For the text-containing cell, return its midpoint in [x, y] coordinate format. 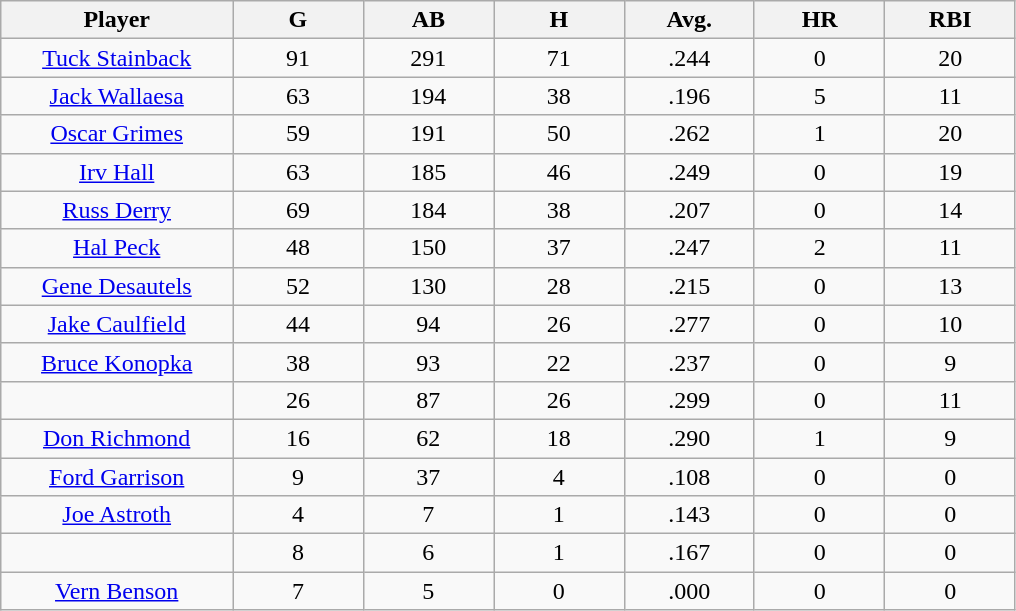
130 [428, 286]
.290 [689, 438]
191 [428, 134]
Ford Garrison [117, 477]
Tuck Stainback [117, 58]
Russ Derry [117, 210]
8 [298, 553]
.299 [689, 400]
Gene Desautels [117, 286]
Player [117, 20]
91 [298, 58]
Vern Benson [117, 591]
28 [559, 286]
18 [559, 438]
Oscar Grimes [117, 134]
184 [428, 210]
291 [428, 58]
.143 [689, 515]
.262 [689, 134]
48 [298, 248]
.167 [689, 553]
.000 [689, 591]
19 [950, 172]
71 [559, 58]
.207 [689, 210]
185 [428, 172]
Bruce Konopka [117, 362]
194 [428, 96]
150 [428, 248]
22 [559, 362]
46 [559, 172]
Irv Hall [117, 172]
69 [298, 210]
.244 [689, 58]
10 [950, 324]
Don Richmond [117, 438]
AB [428, 20]
Avg. [689, 20]
.196 [689, 96]
62 [428, 438]
14 [950, 210]
Jake Caulfield [117, 324]
6 [428, 553]
2 [819, 248]
.215 [689, 286]
13 [950, 286]
RBI [950, 20]
52 [298, 286]
94 [428, 324]
93 [428, 362]
16 [298, 438]
.277 [689, 324]
.237 [689, 362]
59 [298, 134]
H [559, 20]
.247 [689, 248]
HR [819, 20]
87 [428, 400]
44 [298, 324]
Hal Peck [117, 248]
50 [559, 134]
G [298, 20]
.249 [689, 172]
Joe Astroth [117, 515]
Jack Wallaesa [117, 96]
.108 [689, 477]
